Return the (X, Y) coordinate for the center point of the cell that contains the specified text.  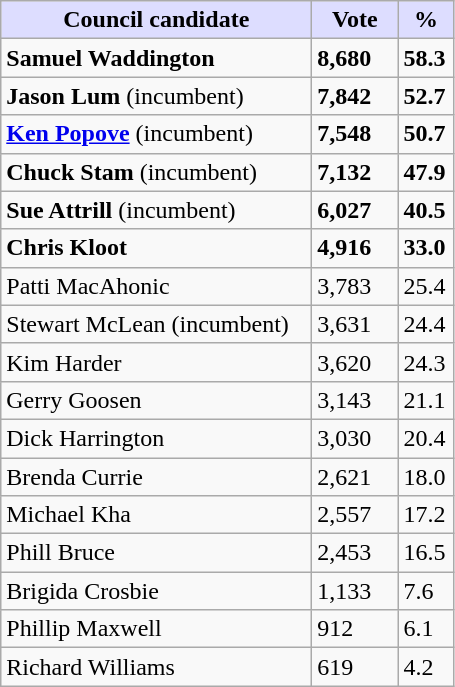
Kim Harder (156, 362)
Phillip Maxwell (156, 629)
24.4 (426, 324)
Ken Popove (incumbent) (156, 134)
Sue Attrill (incumbent) (156, 210)
3,620 (355, 362)
47.9 (426, 172)
Chuck Stam (incumbent) (156, 172)
Vote (355, 20)
3,783 (355, 286)
6,027 (355, 210)
2,557 (355, 515)
3,631 (355, 324)
21.1 (426, 400)
7.6 (426, 591)
58.3 (426, 58)
Jason Lum (incumbent) (156, 96)
% (426, 20)
7,132 (355, 172)
6.1 (426, 629)
Phill Bruce (156, 553)
7,548 (355, 134)
Samuel Waddington (156, 58)
1,133 (355, 591)
20.4 (426, 438)
16.5 (426, 553)
Richard Williams (156, 667)
7,842 (355, 96)
50.7 (426, 134)
619 (355, 667)
912 (355, 629)
Dick Harrington (156, 438)
Council candidate (156, 20)
Stewart McLean (incumbent) (156, 324)
25.4 (426, 286)
Michael Kha (156, 515)
2,621 (355, 477)
Gerry Goosen (156, 400)
3,143 (355, 400)
8,680 (355, 58)
4,916 (355, 248)
33.0 (426, 248)
18.0 (426, 477)
3,030 (355, 438)
Brigida Crosbie (156, 591)
4.2 (426, 667)
Patti MacAhonic (156, 286)
Chris Kloot (156, 248)
52.7 (426, 96)
Brenda Currie (156, 477)
24.3 (426, 362)
17.2 (426, 515)
40.5 (426, 210)
2,453 (355, 553)
